Extract the [X, Y] coordinate from the center of the cell holding the provided text.  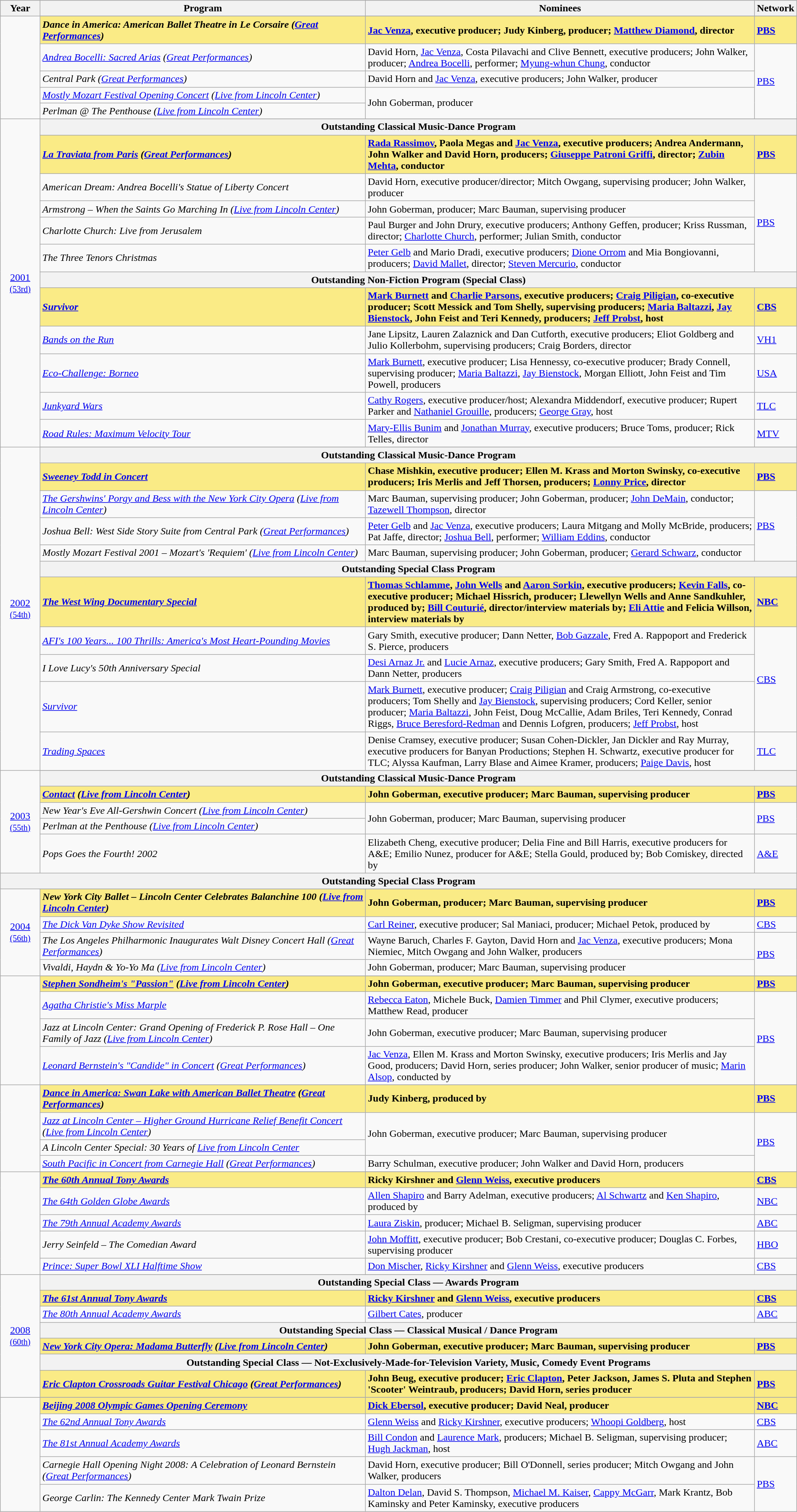
John Beug, executive producer; Eric Clapton, Peter Jackson, James S. Pluta and Stephen 'Scooter' Weintraub, producers; David Horn, series producer [560, 1384]
Judy Kinberg, produced by [560, 1098]
Don Mischer, Ricky Kirshner and Glenn Weiss, executive producers [560, 1266]
The 81st Annual Academy Awards [203, 1444]
A&E [776, 854]
Year [20, 8]
Stephen Sondheim's "Passion" (Live from Lincoln Center) [203, 983]
Carnegie Hall Opening Night 2008: A Celebration of Leonard Bernstein (Great Performances) [203, 1470]
New York City Ballet – Lincoln Center Celebrates Balanchine 100 (Live from Lincoln Center) [203, 902]
Glenn Weiss and Ricky Kirshner, executive producers; Whoopi Goldberg, host [560, 1421]
Gilbert Cates, producer [560, 1314]
Outstanding Special Class — Awards Program [418, 1282]
The 61st Annual Tony Awards [203, 1298]
Central Park (Great Performances) [203, 79]
Joshua Bell: West Side Story Suite from Central Park (Great Performances) [203, 531]
Contact (Live from Lincoln Center) [203, 794]
The Dick Van Dyke Show Revisited [203, 924]
Charlotte Church: Live from Jerusalem [203, 230]
Dalton Delan, David S. Thompson, Michael M. Kaiser, Cappy McGarr, Mark Krantz, Bob Kaminsky and Peter Kaminsky, executive producers [560, 1498]
Gary Smith, executive producer; Dann Netter, Bob Gazzale, Fred A. Rappoport and Frederick S. Pierce, producers [560, 640]
Junkyard Wars [203, 406]
Outstanding Special Class — Classical Musical / Dance Program [418, 1330]
Mostly Mozart Festival 2001 – Mozart's 'Requiem' (Live from Lincoln Center) [203, 553]
Road Rules: Maximum Velocity Tour [203, 434]
Jac Venza, executive producer; Judy Kinberg, producer; Matthew Diamond, director [560, 30]
Eric Clapton Crossroads Guitar Festival Chicago (Great Performances) [203, 1384]
Dance in America: Swan Lake with American Ballet Theatre (Great Performances) [203, 1098]
American Dream: Andrea Bocelli's Statue of Liberty Concert [203, 187]
John Moffitt, executive producer; Bob Crestani, co-executive producer; Douglas C. Forbes, supervising producer [560, 1244]
2001(53rd) [20, 283]
Mary-Ellis Bunim and Jonathan Murray, executive producers; Bruce Toms, producer; Rick Telles, director [560, 434]
Prince: Super Bowl XLI Halftime Show [203, 1266]
South Pacific in Concert from Carnegie Hall (Great Performances) [203, 1164]
Mostly Mozart Festival Opening Concert (Live from Lincoln Center) [203, 95]
Beijing 2008 Olympic Games Opening Ceremony [203, 1405]
The Gershwins' Porgy and Bess with the New York City Opera (Live from Lincoln Center) [203, 504]
John Goberman, producer [560, 103]
Trading Spaces [203, 751]
Sweeney Todd in Concert [203, 476]
Leonard Bernstein's "Candide" in Concert (Great Performances) [203, 1065]
The West Wing Documentary Special [203, 602]
Outstanding Non-Fiction Program (Special Class) [418, 279]
New Year's Eve All-Gershwin Concert (Live from Lincoln Center) [203, 810]
Vivaldi, Haydn & Yo-Yo Ma (Live from Lincoln Center) [203, 968]
Jazz at Lincoln Center: Grand Opening of Frederick P. Rose Hall – One Family of Jazz (Live from Lincoln Center) [203, 1033]
Andrea Bocelli: Sacred Arias (Great Performances) [203, 57]
The 62nd Annual Tony Awards [203, 1421]
2004(56th) [20, 932]
Carl Reiner, executive producer; Sal Maniaci, producer; Michael Petok, produced by [560, 924]
USA [776, 373]
Outstanding Special Class — Not-Exclusively-Made-for-Television Variety, Music, Comedy Event Programs [418, 1362]
Cathy Rogers, executive producer/host; Alexandra Middendorf, executive producer; Rupert Parker and Nathaniel Grouille, producers; George Gray, host [560, 406]
The 60th Annual Tony Awards [203, 1180]
The Three Tenors Christmas [203, 258]
Program [203, 8]
2003(55th) [20, 822]
David Horn and Jac Venza, executive producers; John Walker, producer [560, 79]
Barry Schulman, executive producer; John Walker and David Horn, producers [560, 1164]
The 79th Annual Academy Awards [203, 1223]
Perlman at the Penthouse (Live from Lincoln Center) [203, 826]
Bands on the Run [203, 340]
Allen Shapiro and Barry Adelman, executive producers; Al Schwartz and Ken Shapiro, produced by [560, 1202]
Wayne Baruch, Charles F. Gayton, David Horn and Jac Venza, executive producers; Mona Niemiec, Mitch Owgang and John Walker, producers [560, 946]
VH1 [776, 340]
Perlman @ The Penthouse (Live from Lincoln Center) [203, 111]
Armstrong – When the Saints Go Marching In (Live from Lincoln Center) [203, 209]
A Lincoln Center Special: 30 Years of Live from Lincoln Center [203, 1148]
Bill Condon and Laurence Mark, producers; Michael B. Seligman, supervising producer; Hugh Jackman, host [560, 1444]
2008(60th) [20, 1336]
The Los Angeles Philharmonic Inaugurates Walt Disney Concert Hall (Great Performances) [203, 946]
The 80th Annual Academy Awards [203, 1314]
Marc Bauman, supervising producer; John Goberman, producer; Gerard Schwarz, conductor [560, 553]
Eco-Challenge: Borneo [203, 373]
Marc Bauman, supervising producer; John Goberman, producer; John DeMain, conductor; Tazewell Thompson, director [560, 504]
Dance in America: American Ballet Theatre in Le Corsaire (Great Performances) [203, 30]
Agatha Christie's Miss Marple [203, 1005]
2002(54th) [20, 609]
Dick Ebersol, executive producer; David Neal, producer [560, 1405]
La Traviata from Paris (Great Performances) [203, 154]
Nominees [560, 8]
Jerry Seinfeld – The Comedian Award [203, 1244]
Network [776, 8]
AFI's 100 Years... 100 Thrills: America's Most Heart-Pounding Movies [203, 640]
I Love Lucy's 50th Anniversary Special [203, 668]
Laura Ziskin, producer; Michael B. Seligman, supervising producer [560, 1223]
Peter Gelb and Mario Dradi, executive producers; Dione Orrom and Mia Bongiovanni, producers; David Mallet, director; Steven Mercurio, conductor [560, 258]
Pops Goes the Fourth! 2002 [203, 854]
Rebecca Eaton, Michele Buck, Damien Timmer and Phil Clymer, executive producers; Matthew Read, producer [560, 1005]
Desi Arnaz Jr. and Lucie Arnaz, executive producers; Gary Smith, Fred A. Rappoport and Dann Netter, producers [560, 668]
Jazz at Lincoln Center – Higher Ground Hurricane Relief Benefit Concert (Live from Lincoln Center) [203, 1126]
MTV [776, 434]
David Horn, executive producer/director; Mitch Owgang, supervising producer; John Walker, producer [560, 187]
David Horn, executive producer; Bill O'Donnell, series producer; Mitch Owgang and John Walker, producers [560, 1470]
HBO [776, 1244]
George Carlin: The Kennedy Center Mark Twain Prize [203, 1498]
The 64th Golden Globe Awards [203, 1202]
New York City Opera: Madama Butterfly (Live from Lincoln Center) [203, 1346]
